Return the (x, y) coordinate for the center point of the cell that contains the specified text.  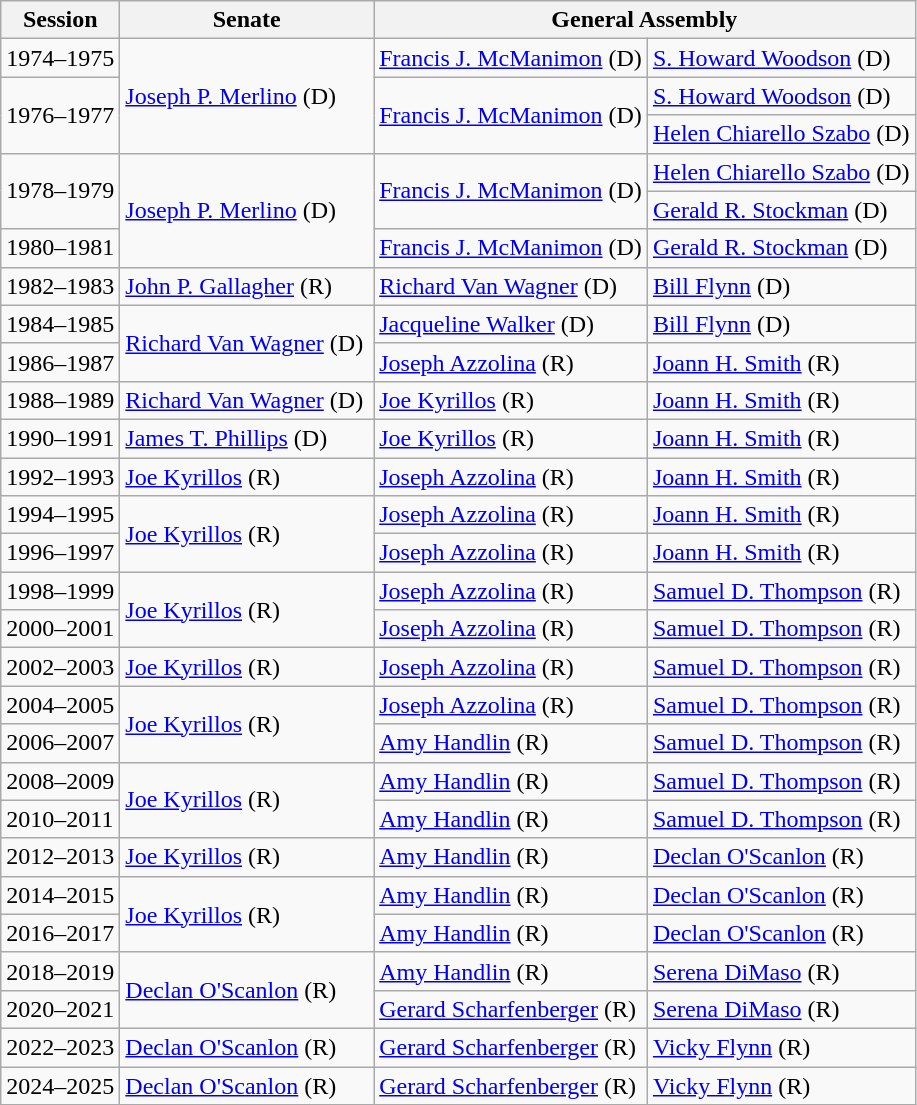
1982–1983 (60, 286)
1976–1977 (60, 115)
1996–1997 (60, 553)
2012–2013 (60, 857)
Senate (247, 20)
General Assembly (644, 20)
1980–1981 (60, 248)
Jacqueline Walker (D) (511, 324)
2016–2017 (60, 933)
1978–1979 (60, 191)
2008–2009 (60, 781)
1994–1995 (60, 515)
1986–1987 (60, 362)
2022–2023 (60, 1047)
2024–2025 (60, 1085)
2020–2021 (60, 1009)
1988–1989 (60, 400)
1992–1993 (60, 477)
2006–2007 (60, 743)
2002–2003 (60, 667)
John P. Gallagher (R) (247, 286)
James T. Phillips (D) (247, 438)
1974–1975 (60, 58)
Session (60, 20)
1998–1999 (60, 591)
2010–2011 (60, 819)
2004–2005 (60, 705)
2014–2015 (60, 895)
2000–2001 (60, 629)
2018–2019 (60, 971)
1984–1985 (60, 324)
1990–1991 (60, 438)
